For the text-containing cell, return its midpoint in (X, Y) coordinate format. 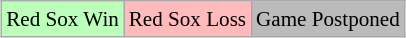
Red Sox Loss (188, 18)
Red Sox Win (62, 18)
Game Postponed (328, 18)
